Identify which cell holds the provided text, then report its [x, y] central coordinate. 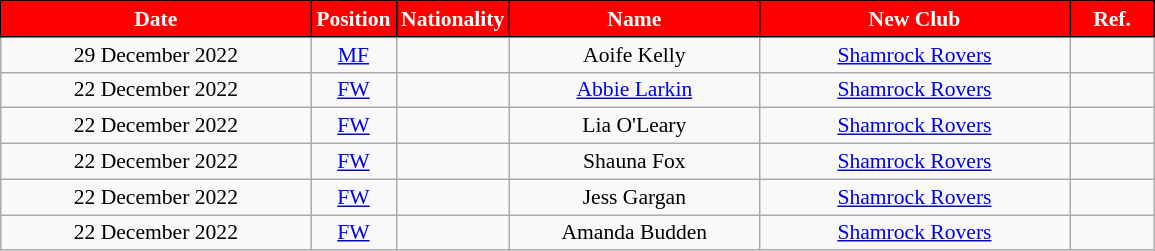
Shauna Fox [634, 162]
Name [634, 19]
MF [354, 55]
Date [156, 19]
New Club [914, 19]
Abbie Larkin [634, 90]
Jess Gargan [634, 197]
Position [354, 19]
Lia O'Leary [634, 126]
29 December 2022 [156, 55]
Ref. [1112, 19]
Aoife Kelly [634, 55]
Nationality [452, 19]
Amanda Budden [634, 233]
